Find where the given text appears and provide that cell's center as (X, Y) coordinate. 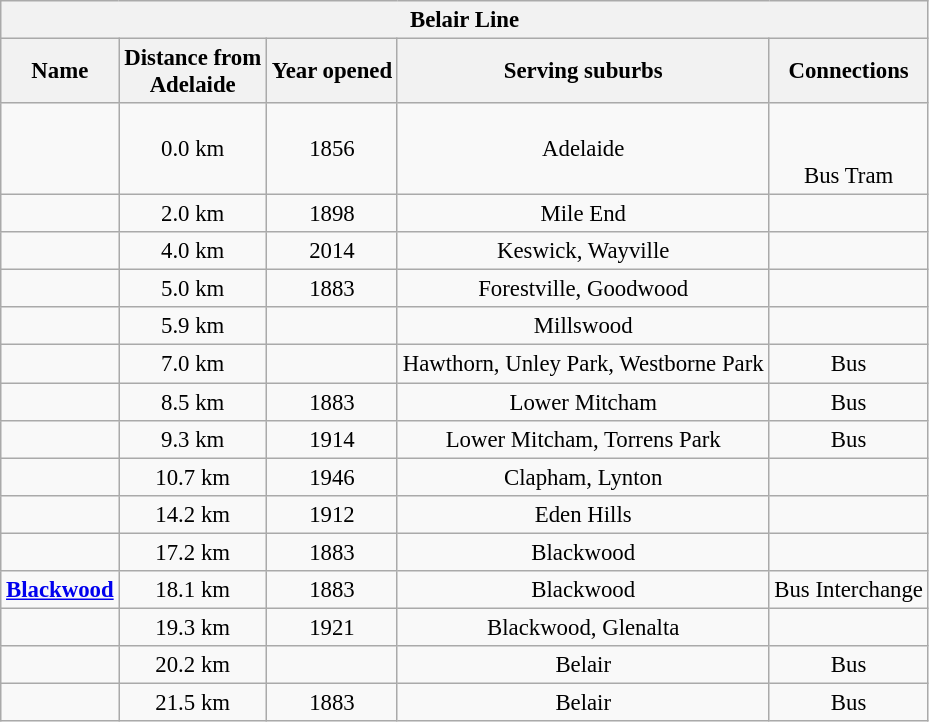
2014 (332, 251)
Clapham, Lynton (583, 477)
8.5 km (192, 402)
5.0 km (192, 289)
Blackwood, Glenalta (583, 627)
1914 (332, 439)
Name (60, 72)
Serving suburbs (583, 72)
Connections (848, 72)
5.9 km (192, 327)
4.0 km (192, 251)
9.3 km (192, 439)
1921 (332, 627)
1898 (332, 214)
Adelaide (583, 149)
Belair Line (464, 20)
Mile End (583, 214)
Lower Mitcham (583, 402)
Bus Interchange (848, 590)
19.3 km (192, 627)
Keswick, Wayville (583, 251)
Hawthorn, Unley Park, Westborne Park (583, 364)
18.1 km (192, 590)
21.5 km (192, 702)
1946 (332, 477)
Distance fromAdelaide (192, 72)
Bus Tram (848, 149)
1856 (332, 149)
Lower Mitcham, Torrens Park (583, 439)
7.0 km (192, 364)
Millswood (583, 327)
20.2 km (192, 665)
Year opened (332, 72)
Forestville, Goodwood (583, 289)
17.2 km (192, 552)
0.0 km (192, 149)
1912 (332, 514)
2.0 km (192, 214)
14.2 km (192, 514)
Eden Hills (583, 514)
10.7 km (192, 477)
